Detect which cell encompasses the target text, then output its [X, Y] center coordinate. 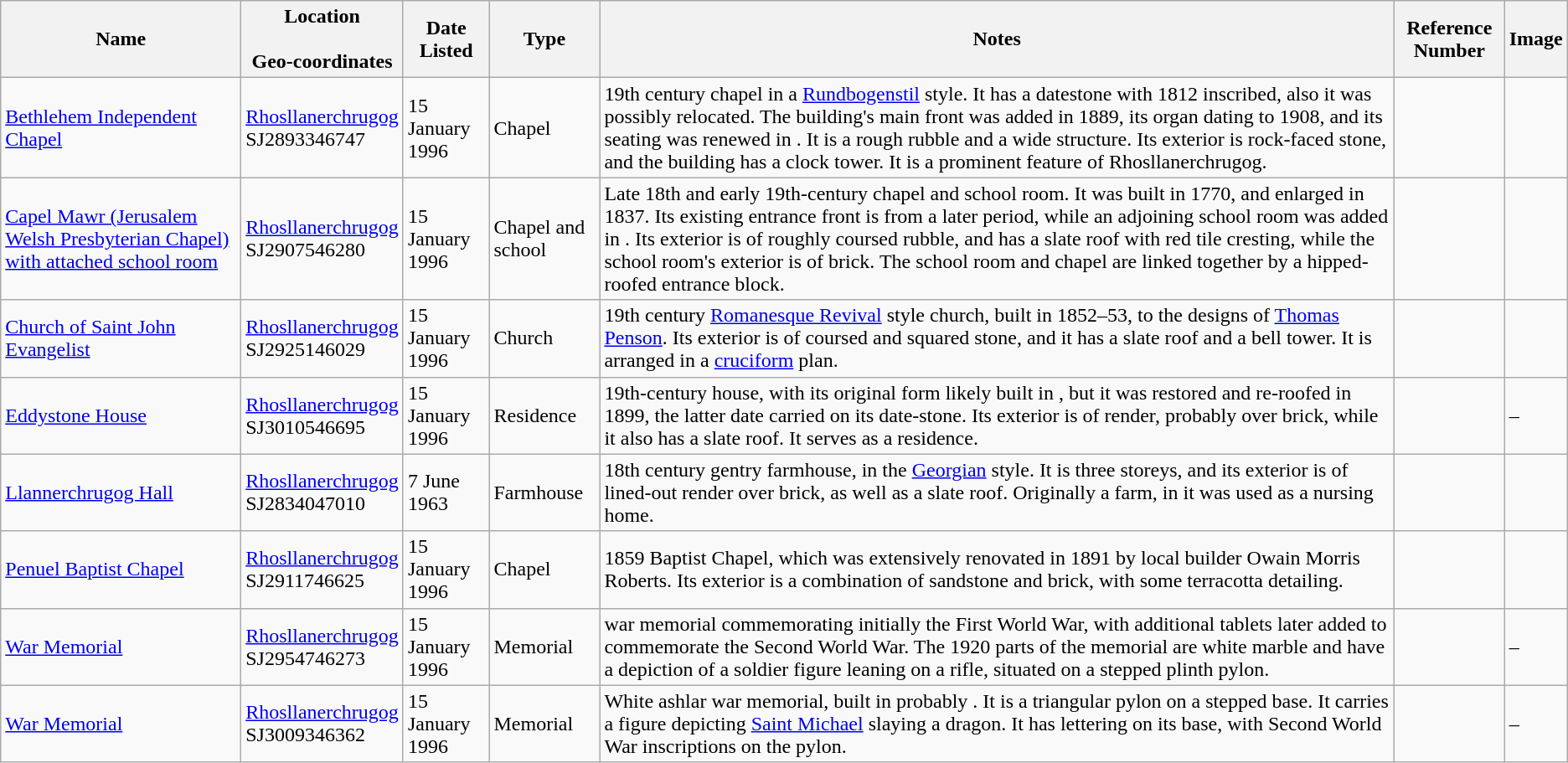
RhosllanerchrugogSJ2925146029 [322, 338]
Farmhouse [544, 492]
Capel Mawr (Jerusalem Welsh Presbyterian Chapel) with attached school room [121, 239]
Chapel and school [544, 239]
RhosllanerchrugogSJ2907546280 [322, 239]
Notes [997, 39]
7 June 1963 [446, 492]
Church of Saint John Evangelist [121, 338]
RhosllanerchrugogSJ2893346747 [322, 127]
Date Listed [446, 39]
RhosllanerchrugogSJ2954746273 [322, 647]
RhosllanerchrugogSJ2834047010 [322, 492]
RhosllanerchrugogSJ2911746625 [322, 570]
Eddystone House [121, 415]
LocationGeo-coordinates [322, 39]
Llannerchrugog Hall [121, 492]
Type [544, 39]
Church [544, 338]
Reference Number [1450, 39]
RhosllanerchrugogSJ3010546695 [322, 415]
Bethlehem Independent Chapel [121, 127]
RhosllanerchrugogSJ3009346362 [322, 724]
Image [1536, 39]
Name [121, 39]
Penuel Baptist Chapel [121, 570]
Residence [544, 415]
